Determine the [X, Y] coordinate at the center of the cell enclosing the given text.  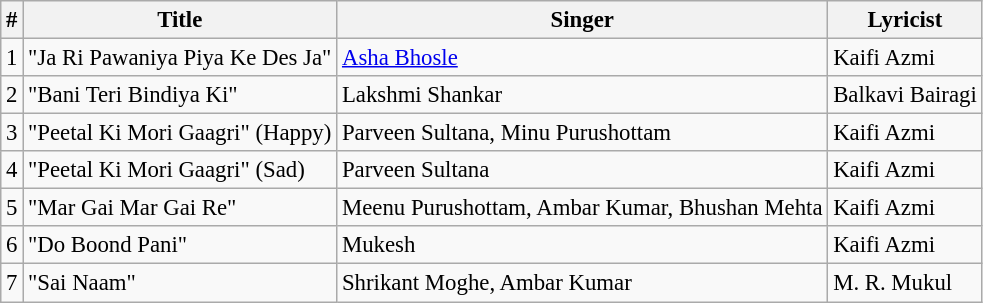
Asha Bhosle [582, 58]
Shrikant Moghe, Ambar Kumar [582, 283]
"Peetal Ki Mori Gaagri" (Happy) [180, 133]
Parveen Sultana, Minu Purushottam [582, 133]
"Bani Teri Bindiya Ki" [180, 95]
Lakshmi Shankar [582, 95]
Singer [582, 20]
"Ja Ri Pawaniya Piya Ke Des Ja" [180, 58]
"Do Boond Pani" [180, 245]
Parveen Sultana [582, 170]
Title [180, 20]
"Peetal Ki Mori Gaagri" (Sad) [180, 170]
2 [12, 95]
7 [12, 283]
Lyricist [905, 20]
"Mar Gai Mar Gai Re" [180, 208]
6 [12, 245]
M. R. Mukul [905, 283]
5 [12, 208]
# [12, 20]
3 [12, 133]
Meenu Purushottam, Ambar Kumar, Bhushan Mehta [582, 208]
1 [12, 58]
"Sai Naam" [180, 283]
Balkavi Bairagi [905, 95]
Mukesh [582, 245]
4 [12, 170]
